Provide the [X, Y] coordinate of the cell's center where the given text is located.  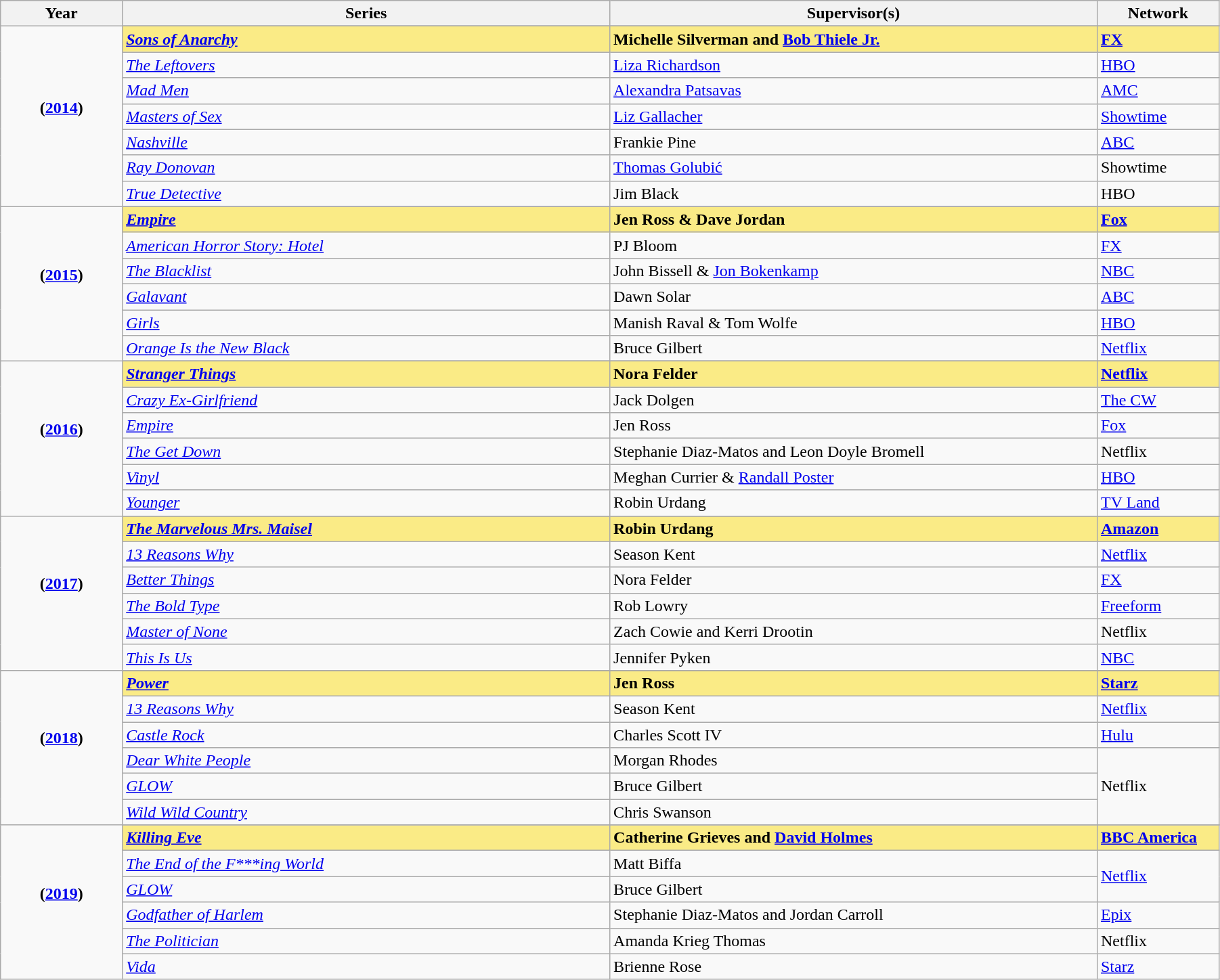
Dawn Solar [854, 296]
Manish Raval & Tom Wolfe [854, 323]
(2016) [62, 439]
Jim Black [854, 194]
Network [1158, 14]
Meghan Currier & Randall Poster [854, 477]
The CW [1158, 400]
Thomas Golubić [854, 168]
Killing Eve [366, 838]
Stephanie Diaz-Matos and Jordan Carroll [854, 915]
Girls [366, 323]
Amanda Krieg Thomas [854, 941]
Michelle Silverman and Bob Thiele Jr. [854, 39]
The Politician [366, 941]
(2017) [62, 593]
Amazon [1158, 529]
Jack Dolgen [854, 400]
Mad Men [366, 91]
Better Things [366, 580]
Nashville [366, 142]
True Detective [366, 194]
Series [366, 14]
The Bold Type [366, 606]
Matt Biffa [854, 864]
Orange Is the New Black [366, 349]
Chris Swanson [854, 812]
TV Land [1158, 503]
Vida [366, 966]
Morgan Rhodes [854, 761]
Godfather of Harlem [366, 915]
Supervisor(s) [854, 14]
This Is Us [366, 657]
BBC America [1158, 838]
Freeform [1158, 606]
Alexandra Patsavas [854, 91]
Dear White People [366, 761]
Liz Gallacher [854, 116]
Stranger Things [366, 374]
Jen Ross & Dave Jordan [854, 219]
PJ Bloom [854, 245]
Jennifer Pyken [854, 657]
Wild Wild Country [366, 812]
Castle Rock [366, 734]
The Get Down [366, 451]
The Leftovers [366, 65]
(2019) [62, 902]
Charles Scott IV [854, 734]
Stephanie Diaz-Matos and Leon Doyle Bromell [854, 451]
Power [366, 683]
Catherine Grieves and David Holmes [854, 838]
Masters of Sex [366, 116]
Ray Donovan [366, 168]
American Horror Story: Hotel [366, 245]
(2015) [62, 284]
Hulu [1158, 734]
Crazy Ex-Girlfriend [366, 400]
Sons of Anarchy [366, 39]
Year [62, 14]
Vinyl [366, 477]
Liza Richardson [854, 65]
Rob Lowry [854, 606]
Galavant [366, 296]
The Blacklist [366, 271]
The End of the F***ing World [366, 864]
(2018) [62, 747]
Epix [1158, 915]
(2014) [62, 116]
AMC [1158, 91]
Zach Cowie and Kerri Drootin [854, 631]
Master of None [366, 631]
The Marvelous Mrs. Maisel [366, 529]
Younger [366, 503]
Brienne Rose [854, 966]
John Bissell & Jon Bokenkamp [854, 271]
Frankie Pine [854, 142]
